Return the [x, y] coordinate for the center point of the cell that contains the specified text.  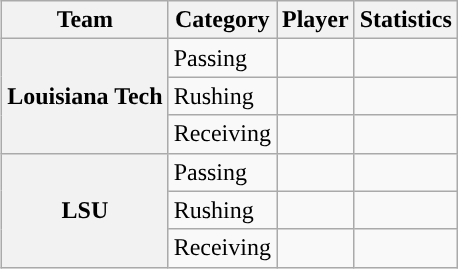
Player [315, 20]
LSU [85, 210]
Category [222, 20]
Team [85, 20]
Louisiana Tech [85, 96]
Statistics [406, 20]
